Output the [X, Y] coordinate of the center of the cell containing the given text.  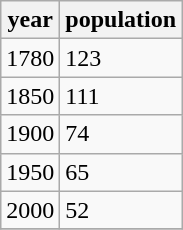
1900 [30, 134]
1850 [30, 96]
1780 [30, 58]
111 [121, 96]
65 [121, 172]
2000 [30, 210]
population [121, 20]
1950 [30, 172]
year [30, 20]
52 [121, 210]
123 [121, 58]
74 [121, 134]
